Search for the cell housing the specified text and yield its [x, y] center coordinate. 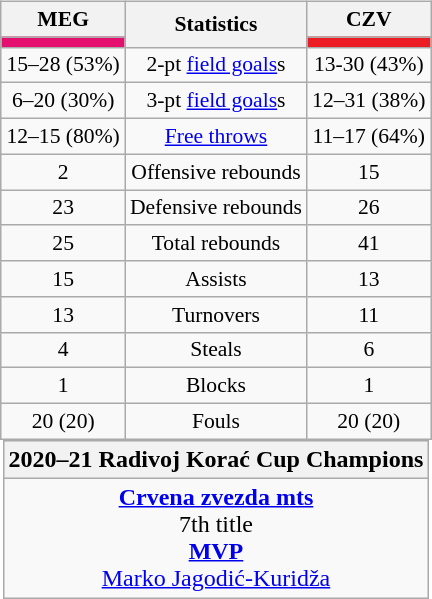
15–28 (53%) [62, 65]
26 [368, 208]
3-pt field goalss [216, 101]
Crvena zvezda mts7th titleMVP Marko Jagodić-Kuridža [216, 538]
Total rebounds [216, 243]
Assists [216, 279]
13-30 (43%) [368, 65]
CZV [368, 19]
2 [62, 172]
12–31 (38%) [368, 101]
2-pt field goalss [216, 65]
Free throws [216, 136]
2020–21 Radivoj Korać Cup Champions [216, 459]
23 [62, 208]
MEG [62, 19]
4 [62, 350]
25 [62, 243]
6 [368, 350]
11 [368, 314]
Offensive rebounds [216, 172]
Statistics [216, 24]
Steals [216, 350]
12–15 (80%) [62, 136]
41 [368, 243]
Blocks [216, 386]
Turnovers [216, 314]
11–17 (64%) [368, 136]
6–20 (30%) [62, 101]
Defensive rebounds [216, 208]
Fouls [216, 421]
